Determine the [X, Y] coordinate at the center of the cell enclosing the given text.  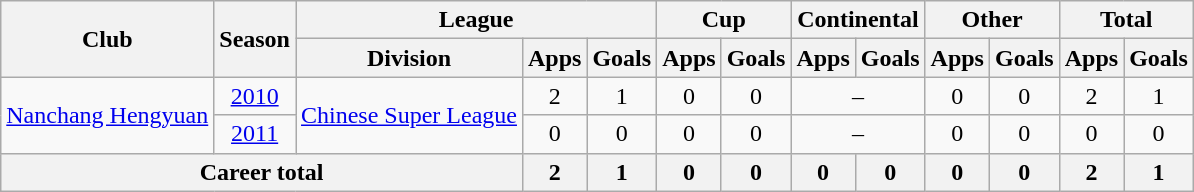
Chinese Super League [410, 115]
Club [108, 39]
Nanchang Hengyuan [108, 115]
Career total [262, 172]
Cup [724, 20]
Season [255, 39]
Total [1126, 20]
League [476, 20]
Continental [858, 20]
Division [410, 58]
2011 [255, 134]
Other [992, 20]
2010 [255, 96]
